For the text-containing cell, return its midpoint in [x, y] coordinate format. 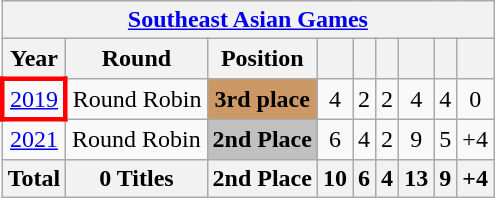
3rd place [262, 98]
Southeast Asian Games [248, 20]
Position [262, 59]
5 [446, 139]
10 [334, 178]
0 [476, 98]
Total [34, 178]
Round [136, 59]
0 Titles [136, 178]
2019 [34, 98]
13 [416, 178]
Year [34, 59]
2021 [34, 139]
